Provide the (x, y) coordinate of the cell's center where the given text is located.  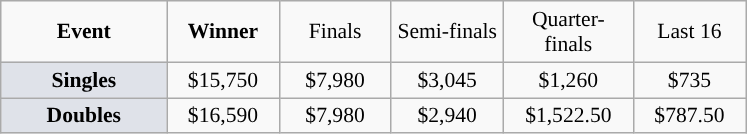
$1,260 (568, 80)
$15,750 (223, 80)
$16,590 (223, 116)
Finals (335, 32)
Singles (84, 80)
Event (84, 32)
Quarter-finals (568, 32)
Semi-finals (447, 32)
$787.50 (689, 116)
Winner (223, 32)
$735 (689, 80)
$3,045 (447, 80)
$2,940 (447, 116)
$1,522.50 (568, 116)
Last 16 (689, 32)
Doubles (84, 116)
